Identify which cell holds the provided text, then report its (x, y) central coordinate. 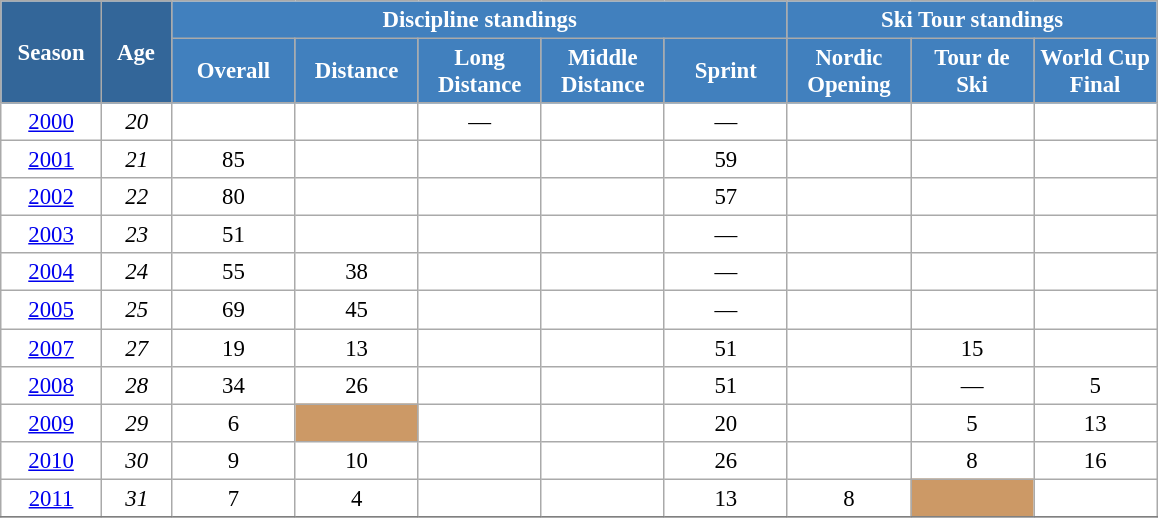
2003 (52, 235)
2004 (52, 273)
45 (356, 310)
Discipline standings (480, 20)
27 (136, 348)
2008 (52, 385)
2007 (52, 348)
2011 (52, 498)
Tour deSki (972, 72)
Sprint (726, 72)
24 (136, 273)
NordicOpening (848, 72)
Long Distance (480, 72)
2010 (52, 460)
2009 (52, 423)
2005 (52, 310)
38 (356, 273)
7 (234, 498)
15 (972, 348)
80 (234, 197)
55 (234, 273)
Age (136, 52)
World CupFinal (1096, 72)
Overall (234, 72)
57 (726, 197)
Season (52, 52)
28 (136, 385)
29 (136, 423)
Distance (356, 72)
34 (234, 385)
19 (234, 348)
31 (136, 498)
2001 (52, 160)
10 (356, 460)
9 (234, 460)
2000 (52, 122)
85 (234, 160)
2002 (52, 197)
4 (356, 498)
21 (136, 160)
30 (136, 460)
22 (136, 197)
59 (726, 160)
69 (234, 310)
Ski Tour standings (972, 20)
25 (136, 310)
23 (136, 235)
6 (234, 423)
Middle Distance (602, 72)
16 (1096, 460)
